Find where the given text appears and provide that cell's center as [x, y] coordinate. 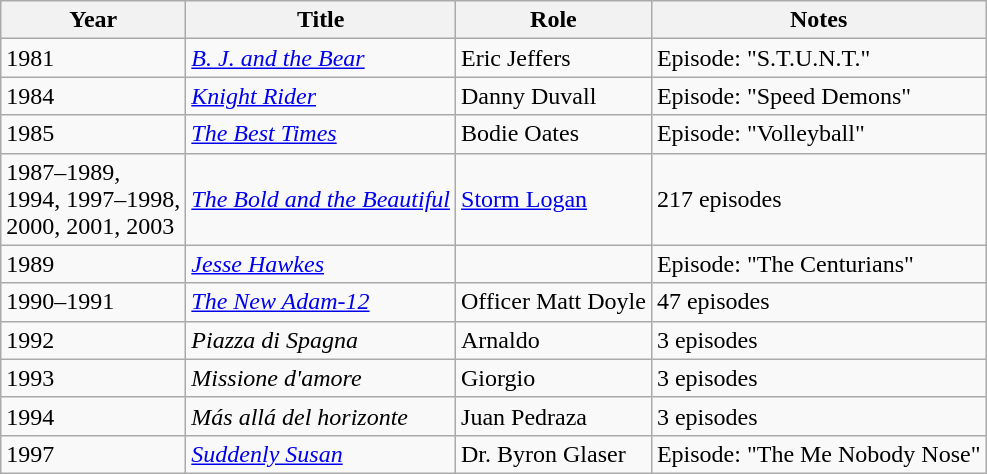
1994 [94, 416]
Storm Logan [554, 199]
Episode: "S.T.U.N.T." [818, 58]
B. J. and the Bear [321, 58]
Danny Duvall [554, 96]
The Bold and the Beautiful [321, 199]
1989 [94, 264]
1993 [94, 378]
47 episodes [818, 302]
Suddenly Susan [321, 454]
1997 [94, 454]
Missione d'amore [321, 378]
Piazza di Spagna [321, 340]
Year [94, 20]
Notes [818, 20]
217 episodes [818, 199]
Role [554, 20]
Knight Rider [321, 96]
Jesse Hawkes [321, 264]
Juan Pedraza [554, 416]
1981 [94, 58]
Más allá del horizonte [321, 416]
Episode: "The Centurians" [818, 264]
Dr. Byron Glaser [554, 454]
Episode: "Speed Demons" [818, 96]
Officer Matt Doyle [554, 302]
1992 [94, 340]
The Best Times [321, 134]
The New Adam-12 [321, 302]
1984 [94, 96]
Bodie Oates [554, 134]
1990–1991 [94, 302]
Eric Jeffers [554, 58]
Arnaldo [554, 340]
Title [321, 20]
1987–1989,1994, 1997–1998,2000, 2001, 2003 [94, 199]
Episode: "Volleyball" [818, 134]
Giorgio [554, 378]
Episode: "The Me Nobody Nose" [818, 454]
1985 [94, 134]
